Provide the [x, y] coordinate of the cell's center where the given text is located.  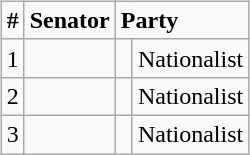
Senator [70, 20]
2 [12, 96]
1 [12, 58]
# [12, 20]
Party [182, 20]
3 [12, 134]
